Locate the cell with the specified text and output its (x, y) center coordinate. 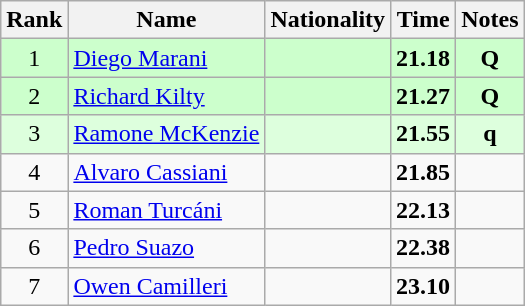
21.55 (424, 134)
Time (424, 20)
Pedro Suazo (166, 248)
22.38 (424, 248)
Roman Turcáni (166, 210)
Richard Kilty (166, 96)
23.10 (424, 286)
21.27 (424, 96)
q (490, 134)
21.18 (424, 58)
Notes (490, 20)
21.85 (424, 172)
5 (34, 210)
2 (34, 96)
22.13 (424, 210)
1 (34, 58)
Diego Marani (166, 58)
Owen Camilleri (166, 286)
3 (34, 134)
7 (34, 286)
4 (34, 172)
Nationality (328, 20)
Name (166, 20)
6 (34, 248)
Ramone McKenzie (166, 134)
Alvaro Cassiani (166, 172)
Rank (34, 20)
